Determine the [x, y] coordinate at the center of the cell enclosing the given text.  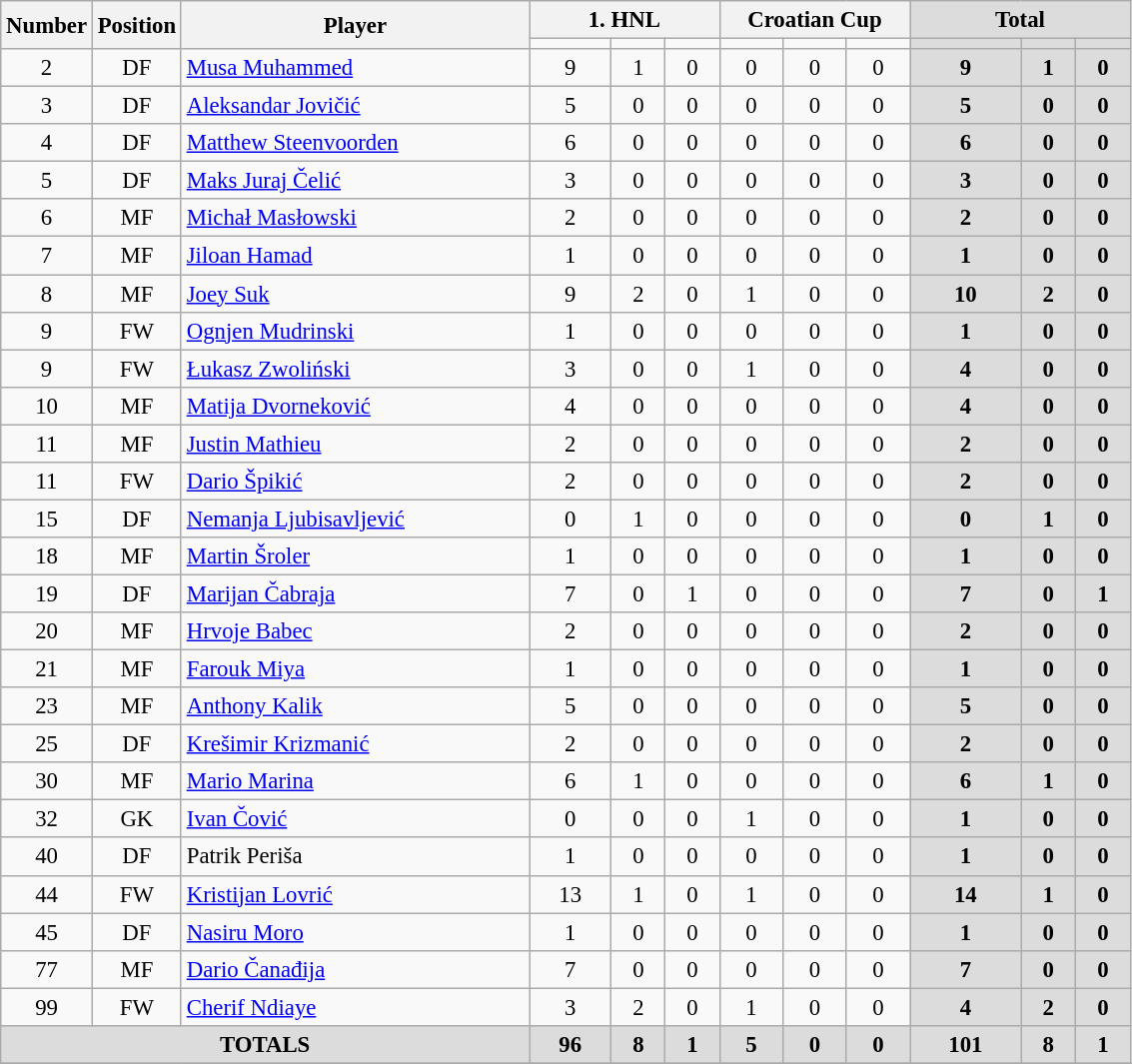
Anthony Kalik [355, 706]
18 [47, 556]
Number [47, 25]
Aleksandar Jovičić [355, 106]
101 [965, 1045]
23 [47, 706]
Musa Muhammed [355, 68]
25 [47, 744]
Patrik Periša [355, 857]
1. HNL [625, 20]
21 [47, 669]
Maks Juraj Čelić [355, 181]
Krešimir Krizmanić [355, 744]
Łukasz Zwoliński [355, 369]
Jiloan Hamad [355, 256]
20 [47, 631]
TOTALS [266, 1045]
Marijan Čabraja [355, 593]
13 [570, 894]
Farouk Miya [355, 669]
Martin Šroler [355, 556]
Dario Špikić [355, 482]
Hrvoje Babec [355, 631]
Matija Dvorneković [355, 406]
Player [355, 25]
45 [47, 932]
15 [47, 519]
Justin Mathieu [355, 444]
40 [47, 857]
32 [47, 819]
GK [136, 819]
Nasiru Moro [355, 932]
Nemanja Ljubisavljević [355, 519]
Mario Marina [355, 781]
Dario Čanađija [355, 969]
Total [1021, 20]
Cherif Ndiaye [355, 1007]
19 [47, 593]
Michał Masłowski [355, 219]
Croatian Cup [815, 20]
Position [136, 25]
30 [47, 781]
Ivan Čović [355, 819]
44 [47, 894]
Joey Suk [355, 294]
Kristijan Lovrić [355, 894]
99 [47, 1007]
96 [570, 1045]
14 [965, 894]
Matthew Steenvoorden [355, 143]
77 [47, 969]
Ognjen Mudrinski [355, 331]
